Return [X, Y] of the center of cell containing provided text 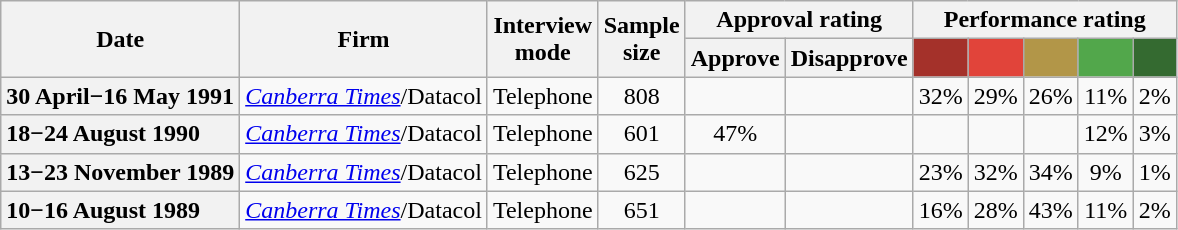
34% [1050, 172]
13−23 November 1989 [120, 172]
808 [642, 96]
29% [996, 96]
18−24 August 1990 [120, 134]
28% [996, 210]
30 April−16 May 1991 [120, 96]
26% [1050, 96]
601 [642, 134]
Interviewmode [542, 39]
651 [642, 210]
Approval rating [799, 20]
12% [1106, 134]
Samplesize [642, 39]
3% [1154, 134]
Performance rating [1044, 20]
47% [735, 134]
23% [940, 172]
1% [1154, 172]
10−16 August 1989 [120, 210]
9% [1106, 172]
16% [940, 210]
Approve [735, 58]
43% [1050, 210]
Date [120, 39]
625 [642, 172]
Firm [364, 39]
Disapprove [849, 58]
